Locate the cell with the specified text and output its (x, y) center coordinate. 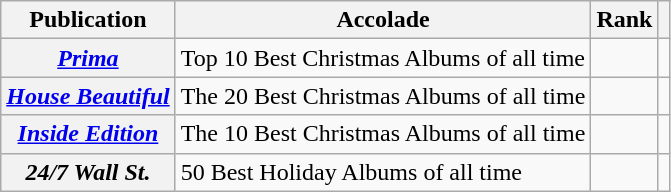
Top 10 Best Christmas Albums of all time (383, 58)
The 10 Best Christmas Albums of all time (383, 134)
Prima (88, 58)
50 Best Holiday Albums of all time (383, 172)
Rank (624, 20)
24/7 Wall St. (88, 172)
Publication (88, 20)
The 20 Best Christmas Albums of all time (383, 96)
House Beautiful (88, 96)
Inside Edition (88, 134)
Accolade (383, 20)
